Detect which cell encompasses the target text, then output its (x, y) center coordinate. 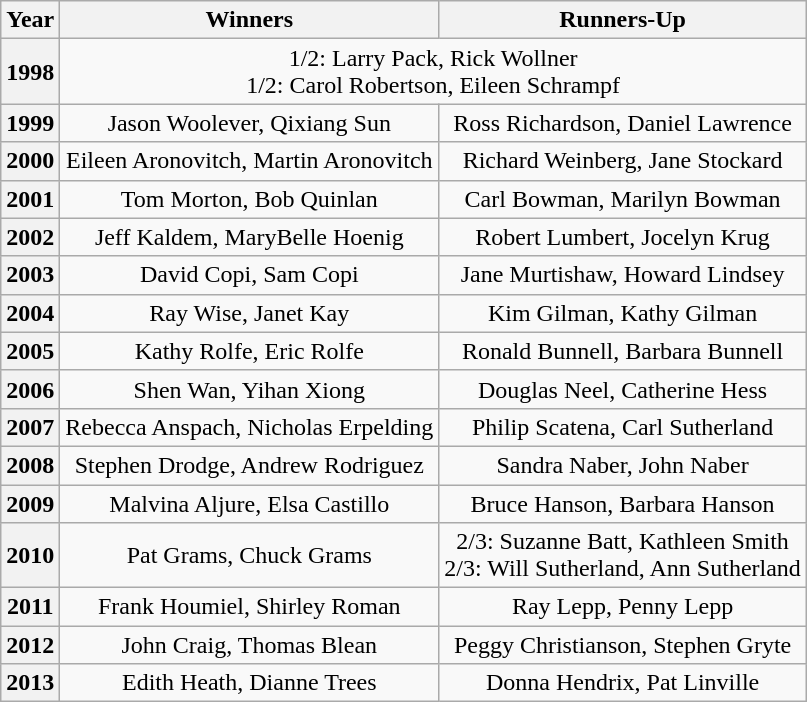
1/2: Larry Pack, Rick Wollner1/2: Carol Robertson, Eileen Schrampf (434, 72)
Runners-Up (623, 20)
Carl Bowman, Marilyn Bowman (623, 199)
David Copi, Sam Copi (250, 275)
Shen Wan, Yihan Xiong (250, 389)
Donna Hendrix, Pat Linville (623, 683)
2009 (30, 503)
Jane Murtishaw, Howard Lindsey (623, 275)
2004 (30, 313)
John Craig, Thomas Blean (250, 645)
Jeff Kaldem, MaryBelle Hoenig (250, 237)
2003 (30, 275)
2006 (30, 389)
Ronald Bunnell, Barbara Bunnell (623, 351)
2002 (30, 237)
2010 (30, 556)
2013 (30, 683)
Richard Weinberg, Jane Stockard (623, 161)
Ray Wise, Janet Kay (250, 313)
Ross Richardson, Daniel Lawrence (623, 123)
Malvina Aljure, Elsa Castillo (250, 503)
2012 (30, 645)
2007 (30, 427)
Peggy Christianson, Stephen Gryte (623, 645)
2/3: Suzanne Batt, Kathleen Smith2/3: Will Sutherland, Ann Sutherland (623, 556)
2000 (30, 161)
2001 (30, 199)
Edith Heath, Dianne Trees (250, 683)
Bruce Hanson, Barbara Hanson (623, 503)
Frank Houmiel, Shirley Roman (250, 607)
Ray Lepp, Penny Lepp (623, 607)
2011 (30, 607)
Tom Morton, Bob Quinlan (250, 199)
Jason Woolever, Qixiang Sun (250, 123)
Douglas Neel, Catherine Hess (623, 389)
Eileen Aronovitch, Martin Aronovitch (250, 161)
1999 (30, 123)
Kim Gilman, Kathy Gilman (623, 313)
Pat Grams, Chuck Grams (250, 556)
Kathy Rolfe, Eric Rolfe (250, 351)
2008 (30, 465)
Year (30, 20)
Winners (250, 20)
Sandra Naber, John Naber (623, 465)
1998 (30, 72)
2005 (30, 351)
Stephen Drodge, Andrew Rodriguez (250, 465)
Philip Scatena, Carl Sutherland (623, 427)
Rebecca Anspach, Nicholas Erpelding (250, 427)
Robert Lumbert, Jocelyn Krug (623, 237)
